Return [X, Y] of the center of cell containing provided text 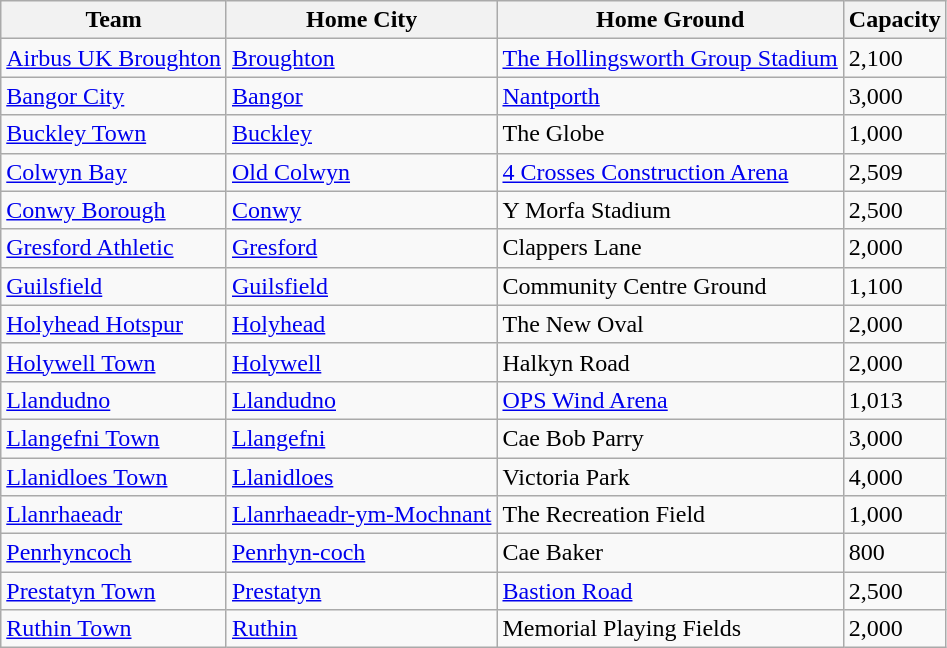
Buckley [361, 134]
4 Crosses Construction Arena [670, 172]
2,100 [894, 58]
Bastion Road [670, 591]
4,000 [894, 477]
The New Oval [670, 324]
Prestatyn Town [114, 591]
The Recreation Field [670, 515]
Broughton [361, 58]
Conwy [361, 210]
Victoria Park [670, 477]
Halkyn Road [670, 362]
Ruthin Town [114, 629]
Community Centre Ground [670, 286]
Penrhyn-coch [361, 553]
Cae Baker [670, 553]
Memorial Playing Fields [670, 629]
Prestatyn [361, 591]
Holywell Town [114, 362]
Penrhyncoch [114, 553]
Y Morfa Stadium [670, 210]
Conwy Borough [114, 210]
Llangefni [361, 438]
The Globe [670, 134]
Colwyn Bay [114, 172]
Home Ground [670, 20]
Ruthin [361, 629]
Team [114, 20]
Llanidloes [361, 477]
Llanrhaeadr [114, 515]
1,013 [894, 400]
Holywell [361, 362]
Home City [361, 20]
OPS Wind Arena [670, 400]
Llangefni Town [114, 438]
Cae Bob Parry [670, 438]
Holyhead Hotspur [114, 324]
Gresford Athletic [114, 248]
1,100 [894, 286]
Holyhead [361, 324]
Nantporth [670, 96]
800 [894, 553]
Clappers Lane [670, 248]
Bangor [361, 96]
Buckley Town [114, 134]
2,509 [894, 172]
Llanidloes Town [114, 477]
Gresford [361, 248]
Old Colwyn [361, 172]
The Hollingsworth Group Stadium [670, 58]
Llanrhaeadr-ym-Mochnant [361, 515]
Capacity [894, 20]
Bangor City [114, 96]
Airbus UK Broughton [114, 58]
